Find where the given text appears and provide that cell's center as [X, Y] coordinate. 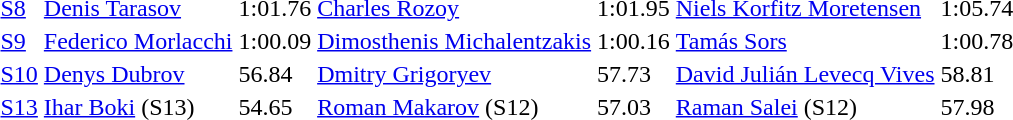
1:00.09 [275, 41]
David Julián Levecq Vives [805, 74]
Dmitry Grigoryev [454, 74]
1:00.16 [634, 41]
56.84 [275, 74]
Dimosthenis Michalentzakis [454, 41]
Federico Morlacchi [138, 41]
Denys Dubrov [138, 74]
57.73 [634, 74]
Tamás Sors [805, 41]
